Output the [x, y] coordinate of the center of the cell containing the given text.  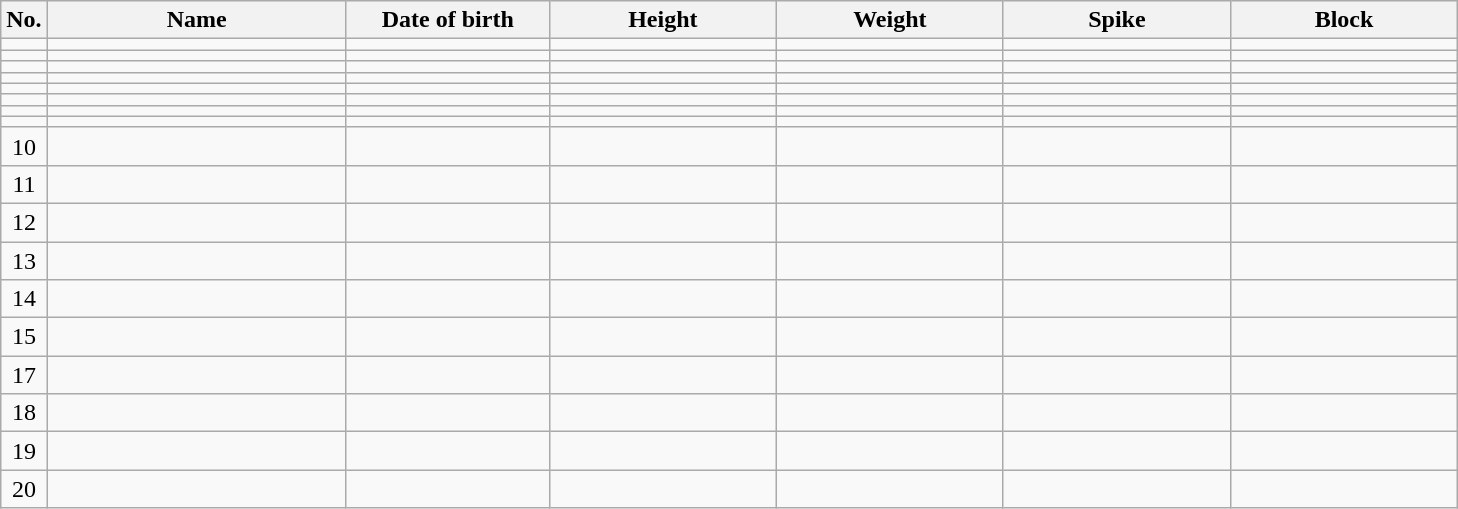
Date of birth [448, 20]
No. [24, 20]
Name [196, 20]
10 [24, 146]
18 [24, 413]
11 [24, 184]
Weight [890, 20]
20 [24, 489]
15 [24, 337]
14 [24, 299]
Block [1344, 20]
Spike [1116, 20]
17 [24, 375]
Height [662, 20]
19 [24, 451]
13 [24, 261]
12 [24, 222]
